Return (X, Y) of the center of cell containing provided text 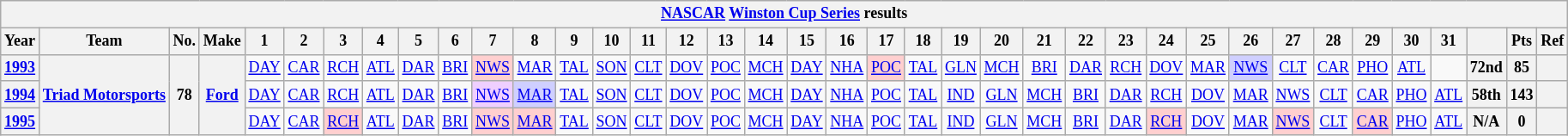
26 (1250, 41)
2 (304, 41)
Make (221, 41)
1994 (21, 95)
18 (923, 41)
17 (887, 41)
14 (766, 41)
No. (184, 41)
20 (1002, 41)
58th (1486, 95)
Triad Motorsports (104, 95)
12 (687, 41)
31 (1449, 41)
6 (455, 41)
9 (574, 41)
19 (961, 41)
143 (1522, 95)
3 (343, 41)
78 (184, 95)
24 (1166, 41)
11 (649, 41)
1 (264, 41)
23 (1126, 41)
0 (1522, 121)
29 (1372, 41)
85 (1522, 67)
Team (104, 41)
21 (1044, 41)
1993 (21, 67)
15 (807, 41)
1995 (21, 121)
NASCAR Winston Cup Series results (784, 14)
16 (847, 41)
Year (21, 41)
5 (419, 41)
8 (535, 41)
N/A (1486, 121)
Ref (1553, 41)
72nd (1486, 67)
28 (1334, 41)
Pts (1522, 41)
27 (1293, 41)
25 (1208, 41)
4 (381, 41)
10 (611, 41)
Ford (221, 95)
30 (1411, 41)
22 (1087, 41)
7 (493, 41)
13 (726, 41)
